Find where the given text appears and provide that cell's center as (x, y) coordinate. 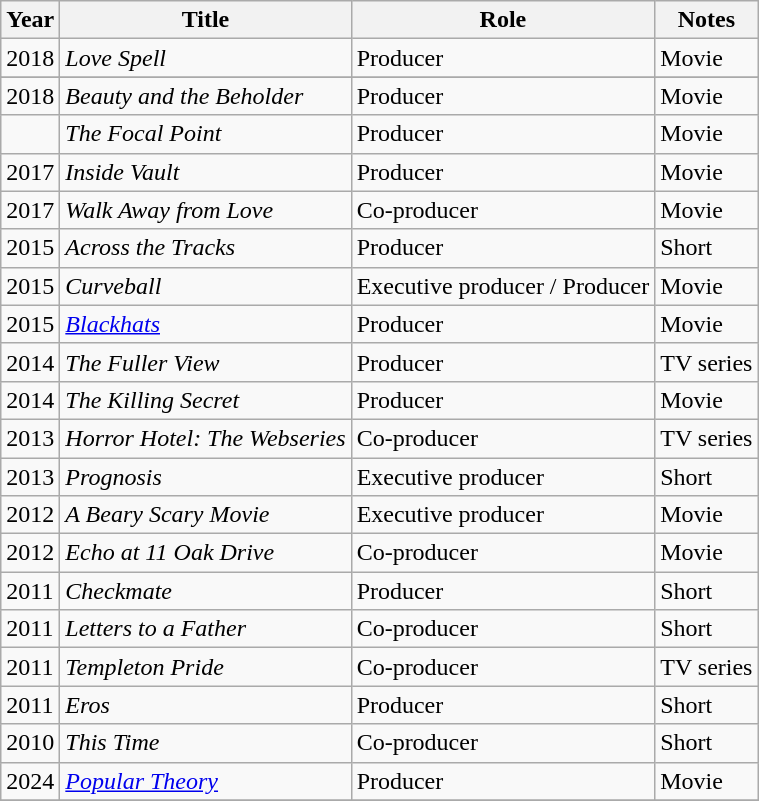
Love Spell (206, 58)
Letters to a Father (206, 629)
Inside Vault (206, 172)
Beauty and the Beholder (206, 96)
Notes (706, 20)
Blackhats (206, 324)
Executive producer / Producer (503, 286)
The Focal Point (206, 134)
This Time (206, 743)
The Fuller View (206, 362)
Horror Hotel: The Webseries (206, 438)
2024 (30, 781)
Prognosis (206, 477)
2010 (30, 743)
A Beary Scary Movie (206, 515)
Title (206, 20)
Popular Theory (206, 781)
The Killing Secret (206, 400)
Walk Away from Love (206, 210)
Templeton Pride (206, 667)
Checkmate (206, 591)
Curveball (206, 286)
Role (503, 20)
Eros (206, 705)
Echo at 11 Oak Drive (206, 553)
Across the Tracks (206, 248)
Year (30, 20)
